Search for the cell housing the specified text and yield its (x, y) center coordinate. 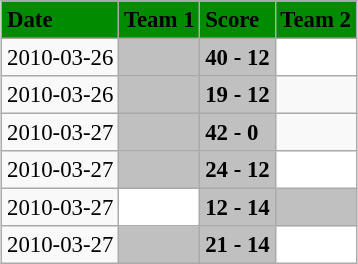
19 - 12 (238, 95)
Team 1 (160, 20)
12 - 14 (238, 208)
42 - 0 (238, 133)
Score (238, 20)
40 - 12 (238, 57)
Date (60, 20)
21 - 14 (238, 245)
Team 2 (316, 20)
24 - 12 (238, 170)
